For the text-containing cell, return its midpoint in (X, Y) coordinate format. 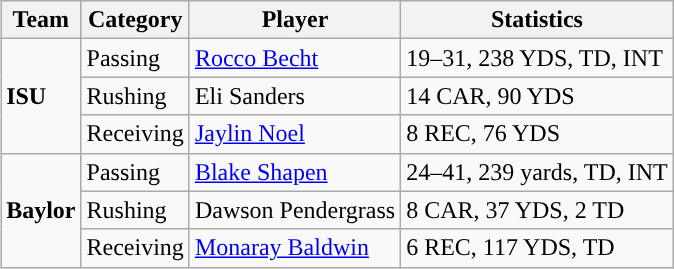
Player (294, 20)
Rocco Becht (294, 58)
Eli Sanders (294, 96)
Jaylin Noel (294, 134)
8 REC, 76 YDS (538, 134)
Baylor (41, 210)
Dawson Pendergrass (294, 210)
Monaray Baldwin (294, 248)
Blake Shapen (294, 172)
ISU (41, 96)
8 CAR, 37 YDS, 2 TD (538, 210)
Statistics (538, 20)
14 CAR, 90 YDS (538, 96)
Category (135, 20)
Team (41, 20)
6 REC, 117 YDS, TD (538, 248)
24–41, 239 yards, TD, INT (538, 172)
19–31, 238 YDS, TD, INT (538, 58)
